Capture the cell that displays the provided text and extract its [x, y] central coordinate. 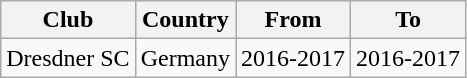
Dresdner SC [68, 58]
Club [68, 20]
To [408, 20]
Germany [185, 58]
From [294, 20]
Country [185, 20]
